Extract the (X, Y) coordinate from the center of the cell holding the provided text.  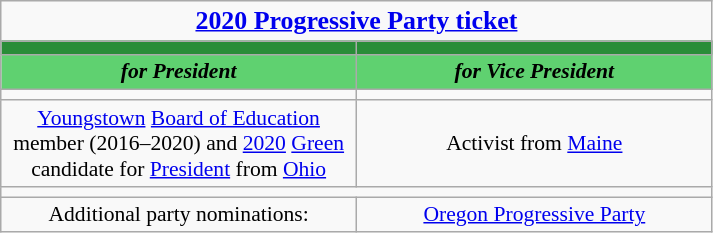
Activist from Maine (534, 144)
Oregon Progressive Party (534, 215)
Additional party nominations: (179, 215)
Youngstown Board of Education member (2016–2020) and 2020 Green candidate for President from Ohio (179, 144)
for Vice President (534, 72)
2020 Progressive Party ticket (356, 21)
for President (179, 72)
